Search for the cell housing the specified text and yield its [x, y] center coordinate. 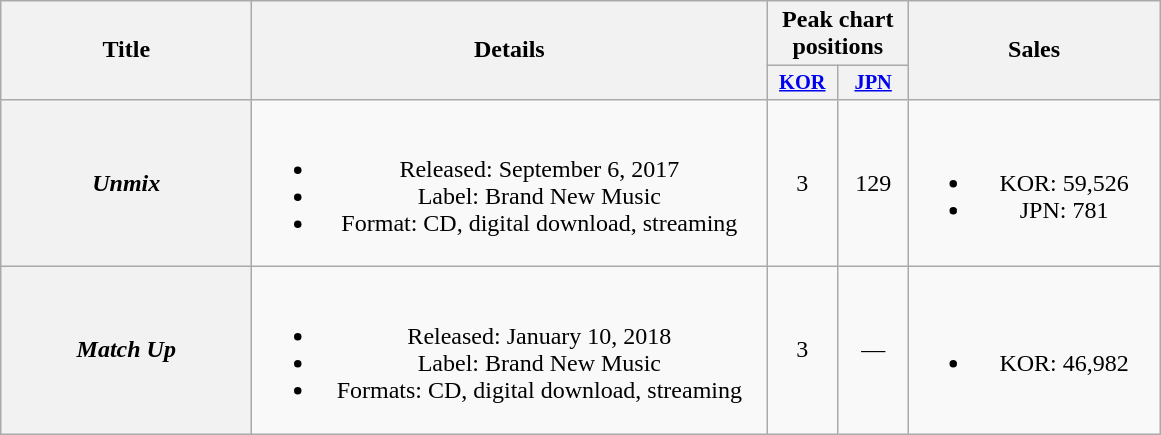
Title [126, 50]
Match Up [126, 350]
Details [510, 50]
KOR: 46,982 [1034, 350]
Released: September 6, 2017Label: Brand New MusicFormat: CD, digital download, streaming [510, 182]
— [874, 350]
129 [874, 182]
Released: January 10, 2018Label: Brand New MusicFormats: CD, digital download, streaming [510, 350]
KOR: 59,526JPN: 781 [1034, 182]
KOR [802, 83]
Unmix [126, 182]
JPN [874, 83]
Peak chartpositions [838, 34]
Sales [1034, 50]
